Determine the [x, y] coordinate at the center of the cell enclosing the given text.  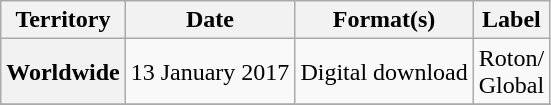
Date [210, 20]
Digital download [384, 72]
Territory [63, 20]
13 January 2017 [210, 72]
Roton/Global [511, 72]
Format(s) [384, 20]
Worldwide [63, 72]
Label [511, 20]
